Pinpoint the cell where the given text exists, returning its (X, Y) midpoint coordinate. 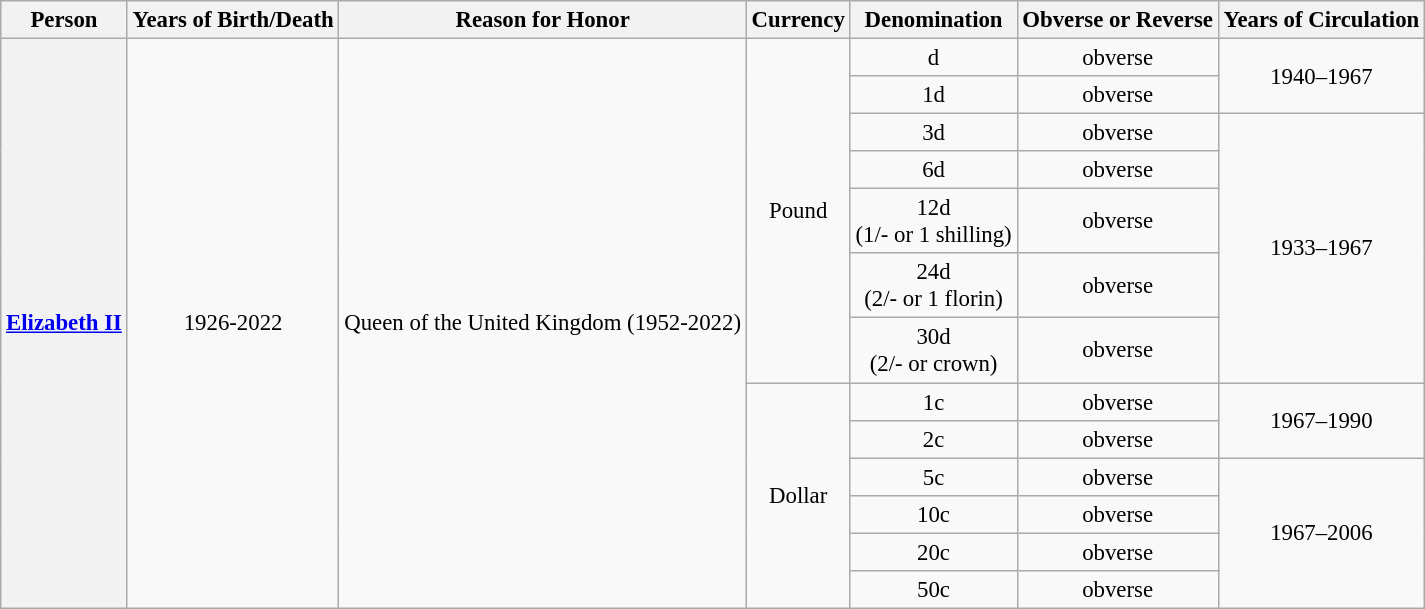
12d(1/- or 1 shilling) (934, 222)
1926-2022 (233, 324)
1d (934, 95)
10c (934, 514)
30d(2/- or crown) (934, 350)
3d (934, 133)
Years of Birth/Death (233, 20)
1940–1967 (1321, 76)
Person (64, 20)
Years of Circulation (1321, 20)
6d (934, 170)
2c (934, 439)
50c (934, 590)
Queen of the United Kingdom (1952-2022) (542, 324)
1c (934, 402)
20c (934, 552)
Obverse or Reverse (1118, 20)
5c (934, 477)
Pound (798, 211)
Denomination (934, 20)
1967–1990 (1321, 420)
1967–2006 (1321, 533)
Currency (798, 20)
24d(2/- or 1 florin) (934, 286)
d (934, 58)
Dollar (798, 496)
Reason for Honor (542, 20)
1933–1967 (1321, 248)
Elizabeth II (64, 324)
